Detect which cell encompasses the target text, then output its [X, Y] center coordinate. 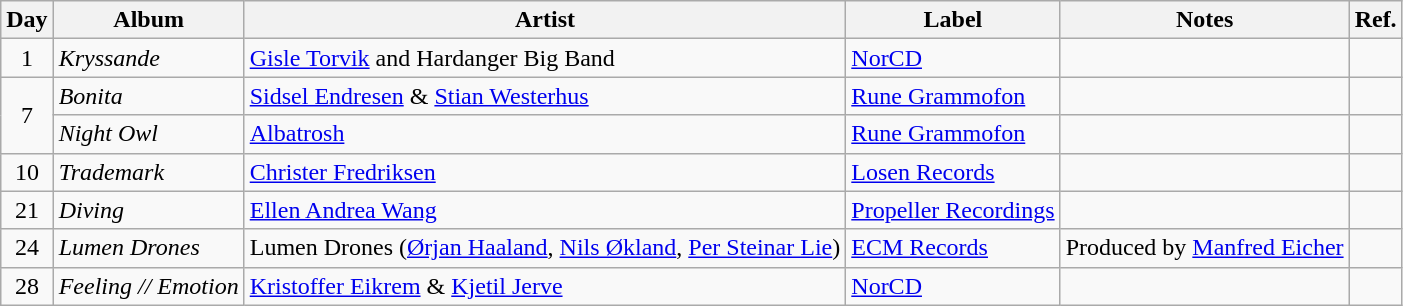
24 [27, 248]
Sidsel Endresen & Stian Westerhus [545, 96]
Feeling // Emotion [148, 286]
Day [27, 20]
Albatrosh [545, 134]
28 [27, 286]
Lumen Drones [148, 248]
10 [27, 172]
Kryssande [148, 58]
Album [148, 20]
Produced by Manfred Eicher [1204, 248]
Diving [148, 210]
Trademark [148, 172]
Notes [1204, 20]
Kristoffer Eikrem & Kjetil Jerve [545, 286]
Label [953, 20]
Artist [545, 20]
ECM Records [953, 248]
Christer Fredriksen [545, 172]
Lumen Drones (Ørjan Haaland, Nils Økland, Per Steinar Lie) [545, 248]
21 [27, 210]
Ref. [1376, 20]
7 [27, 115]
1 [27, 58]
Gisle Torvik and Hardanger Big Band [545, 58]
Night Owl [148, 134]
Propeller Recordings [953, 210]
Losen Records [953, 172]
Bonita [148, 96]
Ellen Andrea Wang [545, 210]
